Pinpoint the cell where the given text exists, returning its (X, Y) midpoint coordinate. 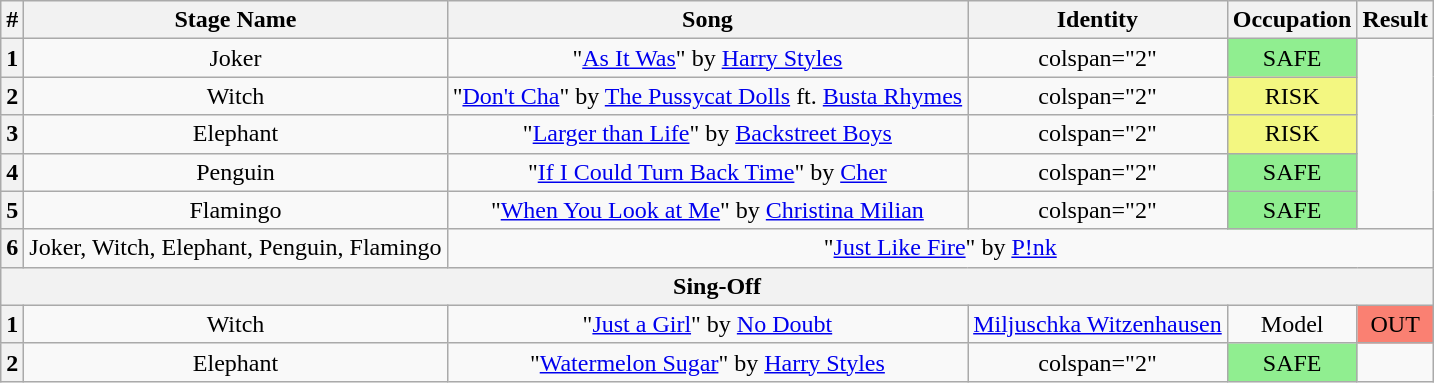
Penguin (236, 172)
Joker, Witch, Elephant, Penguin, Flamingo (236, 248)
"When You Look at Me" by Christina Milian (708, 210)
# (12, 20)
4 (12, 172)
"Larger than Life" by Backstreet Boys (708, 134)
Identity (1098, 20)
Stage Name (236, 20)
6 (12, 248)
5 (12, 210)
"As It Was" by Harry Styles (708, 58)
Joker (236, 58)
Model (1292, 324)
Sing-Off (718, 286)
OUT (1395, 324)
Miljuschka Witzenhausen (1098, 324)
Flamingo (236, 210)
"Just a Girl" by No Doubt (708, 324)
3 (12, 134)
Song (708, 20)
"Don't Cha" by The Pussycat Dolls ft. Busta Rhymes (708, 96)
"Watermelon Sugar" by Harry Styles (708, 362)
"If I Could Turn Back Time" by Cher (708, 172)
"Just Like Fire" by P!nk (940, 248)
Result (1395, 20)
Occupation (1292, 20)
